Return the (x, y) coordinate for the center point of the cell that contains the specified text.  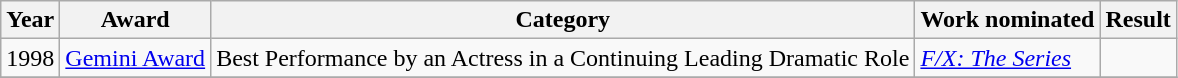
F/X: The Series (1008, 58)
Work nominated (1008, 20)
Award (136, 20)
Result (1138, 20)
Category (563, 20)
Best Performance by an Actress in a Continuing Leading Dramatic Role (563, 58)
Gemini Award (136, 58)
Year (30, 20)
1998 (30, 58)
